Detect which cell encompasses the target text, then output its (x, y) center coordinate. 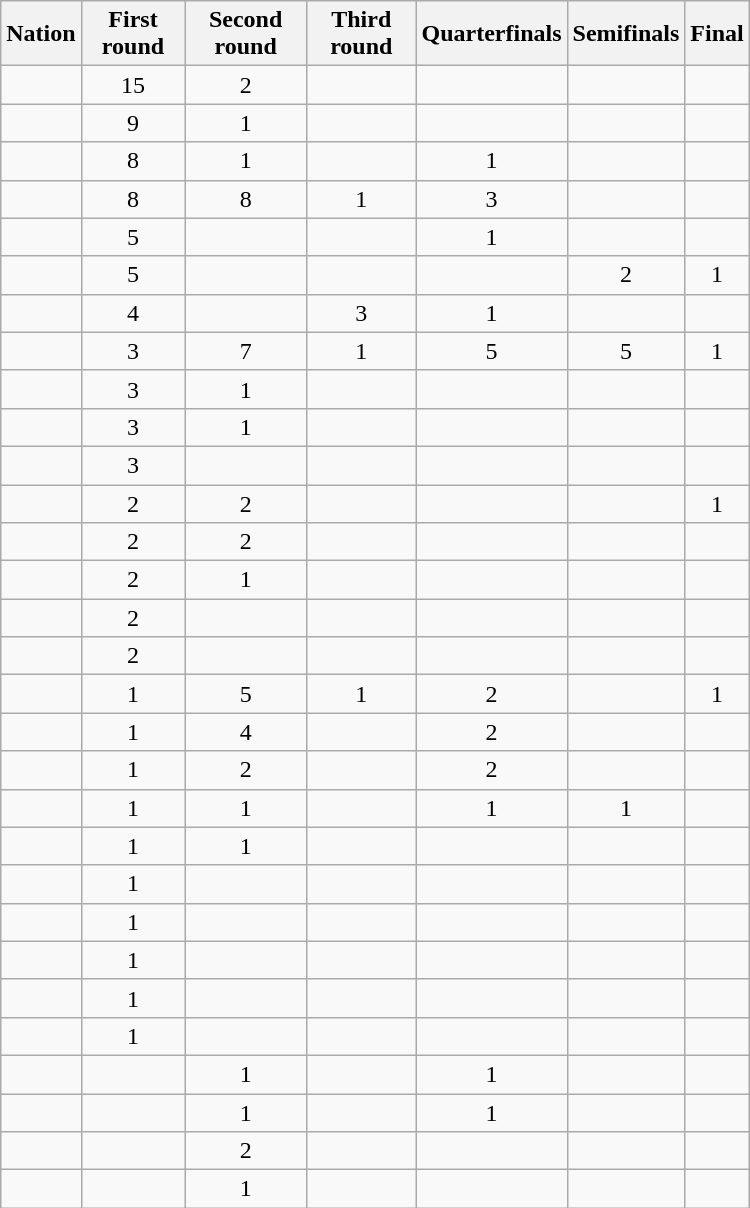
Semifinals (626, 34)
Final (717, 34)
Quarterfinals (492, 34)
Nation (41, 34)
7 (246, 351)
15 (133, 85)
9 (133, 123)
First round (133, 34)
Second round (246, 34)
Third round (362, 34)
